Determine the (X, Y) coordinate at the center of the cell enclosing the given text.  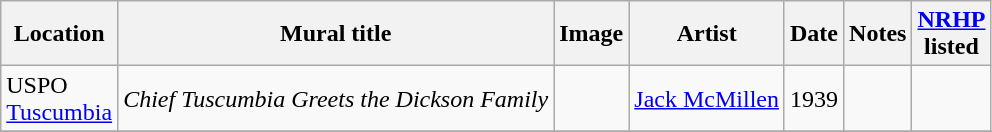
1939 (814, 98)
Location (60, 34)
Chief Tuscumbia Greets the Dickson Family (336, 98)
Mural title (336, 34)
Notes (878, 34)
Artist (707, 34)
Jack McMillen (707, 98)
NRHPlisted (952, 34)
Date (814, 34)
USPO Tuscumbia (60, 98)
Image (592, 34)
